Locate the cell with the specified text and output its (X, Y) center coordinate. 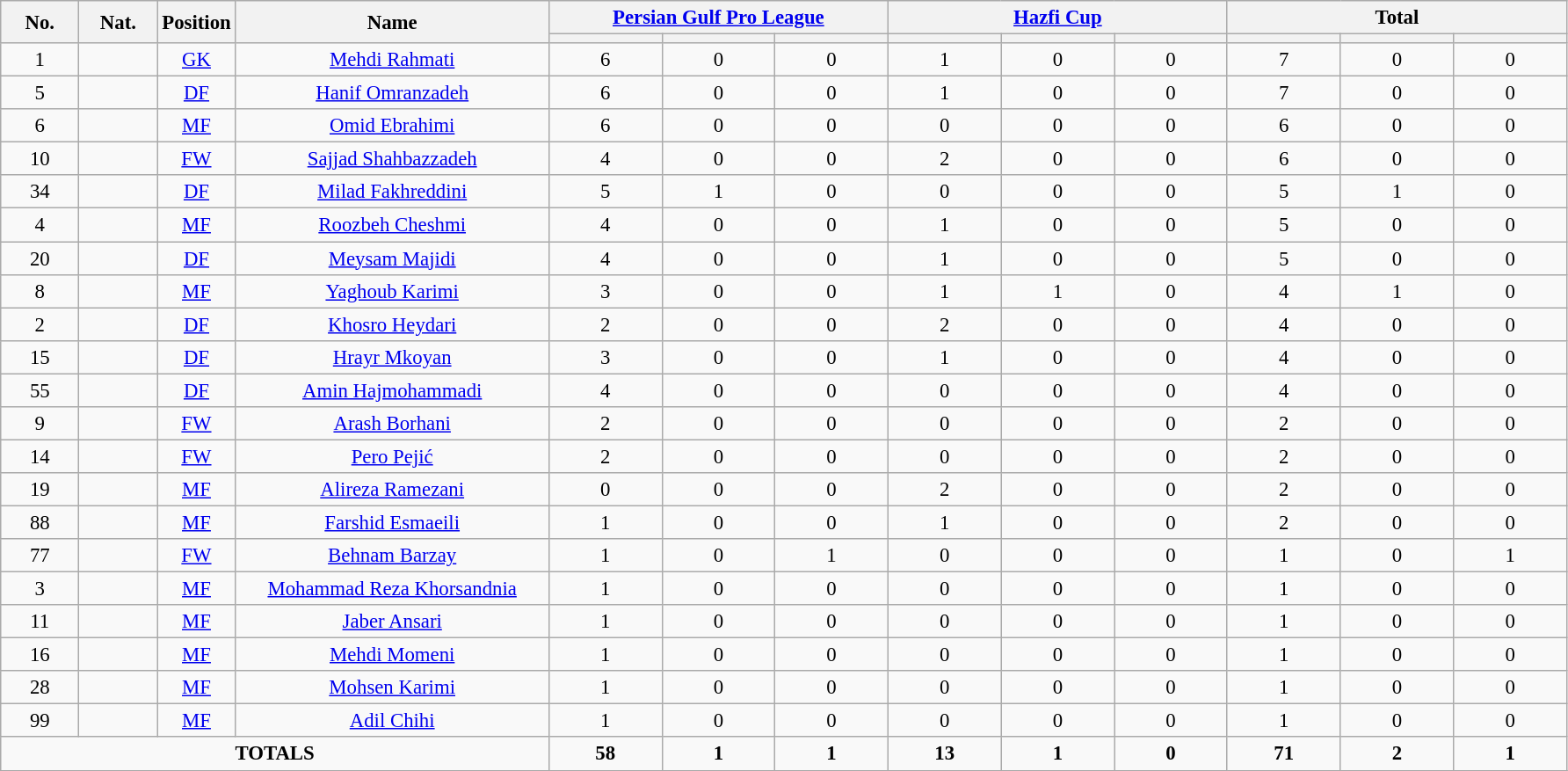
Name (392, 22)
11 (40, 622)
15 (40, 357)
Pero Pejić (392, 456)
Persian Gulf Pro League (718, 18)
Jaber Ansari (392, 622)
28 (40, 687)
58 (605, 754)
Farshid Esmaeili (392, 522)
13 (944, 754)
10 (40, 159)
Khosro Heydari (392, 324)
Position (197, 22)
20 (40, 258)
Omid Ebrahimi (392, 126)
Nat. (118, 22)
Roozbeh Cheshmi (392, 225)
34 (40, 193)
14 (40, 456)
77 (40, 556)
Arash Borhani (392, 424)
Hrayr Mkoyan (392, 357)
Mehdi Momeni (392, 655)
Behnam Barzay (392, 556)
Mehdi Rahmati (392, 60)
Amin Hajmohammadi (392, 390)
99 (40, 721)
Sajjad Shahbazzadeh (392, 159)
19 (40, 490)
Alireza Ramezani (392, 490)
Adil Chihi (392, 721)
Mohsen Karimi (392, 687)
No. (40, 22)
Mohammad Reza Khorsandnia (392, 589)
Hazfi Cup (1057, 18)
9 (40, 424)
71 (1283, 754)
88 (40, 522)
Milad Fakhreddini (392, 193)
55 (40, 390)
Total (1397, 18)
8 (40, 291)
Yaghoub Karimi (392, 291)
Meysam Majidi (392, 258)
Hanif Omranzadeh (392, 93)
GK (197, 60)
TOTALS (275, 754)
16 (40, 655)
